Detect which cell encompasses the target text, then output its [X, Y] center coordinate. 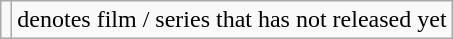
denotes film / series that has not released yet [232, 20]
